Provide the (X, Y) coordinate of the cell's center where the given text is located.  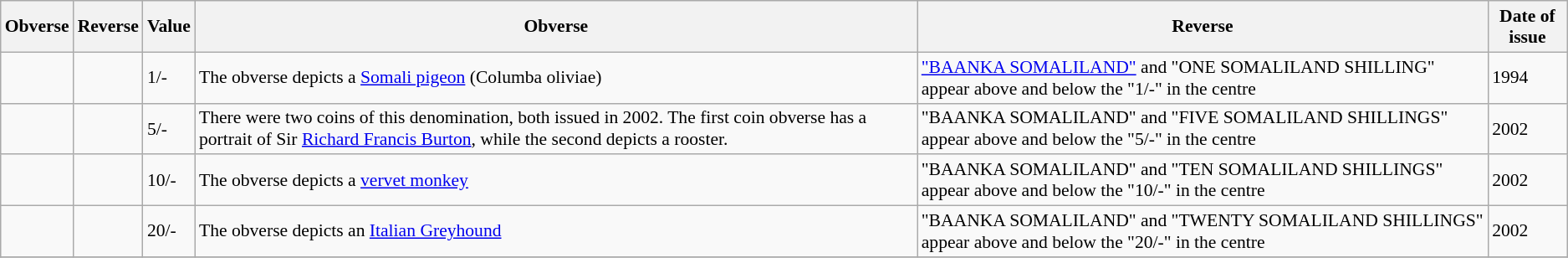
1/- (169, 77)
Value (169, 27)
The obverse depicts a vervet monkey (556, 181)
5/- (169, 129)
10/- (169, 181)
"BAANKA SOMALILAND" and "ONE SOMALILAND SHILLING" appear above and below the "1/-" in the centre (1203, 77)
Date of issue (1527, 27)
20/- (169, 231)
The obverse depicts a Somali pigeon (Columba oliviae) (556, 77)
1994 (1527, 77)
"BAANKA SOMALILAND" and "TWENTY SOMALILAND SHILLINGS" appear above and below the "20/-" in the centre (1203, 231)
"BAANKA SOMALILAND" and "FIVE SOMALILAND SHILLINGS" appear above and below the "5/-" in the centre (1203, 129)
"BAANKA SOMALILAND" and "TEN SOMALILAND SHILLINGS" appear above and below the "10/-" in the centre (1203, 181)
The obverse depicts an Italian Greyhound (556, 231)
